Return the [X, Y] coordinate for the center point of the cell that contains the specified text.  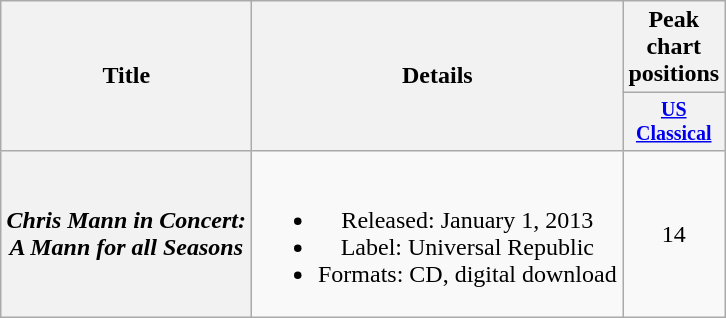
Details [438, 76]
Title [126, 76]
Released: January 1, 2013Label: Universal RepublicFormats: CD, digital download [438, 234]
Chris Mann in Concert: A Mann for all Seasons [126, 234]
Peak chart positions [674, 47]
14 [674, 234]
USClassical [674, 122]
